Pinpoint the cell where the given text exists, returning its (X, Y) midpoint coordinate. 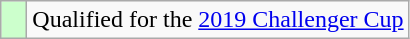
Qualified for the 2019 Challenger Cup (218, 20)
